Return [X, Y] of the center of cell containing provided text 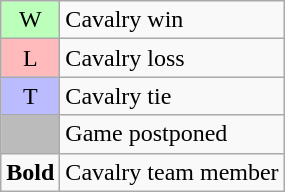
Cavalry loss [172, 58]
Cavalry tie [172, 96]
W [30, 20]
L [30, 58]
Cavalry win [172, 20]
T [30, 96]
Game postponed [172, 134]
Bold [30, 172]
Cavalry team member [172, 172]
